Pinpoint the cell where the given text exists, returning its (x, y) midpoint coordinate. 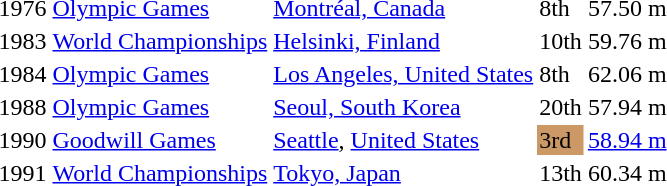
20th (561, 107)
World Championships (160, 41)
3rd (561, 140)
8th (561, 74)
Los Angeles, United States (404, 74)
Goodwill Games (160, 140)
10th (561, 41)
Helsinki, Finland (404, 41)
Seoul, South Korea (404, 107)
Seattle, United States (404, 140)
